Locate the cell with the specified text and output its [X, Y] center coordinate. 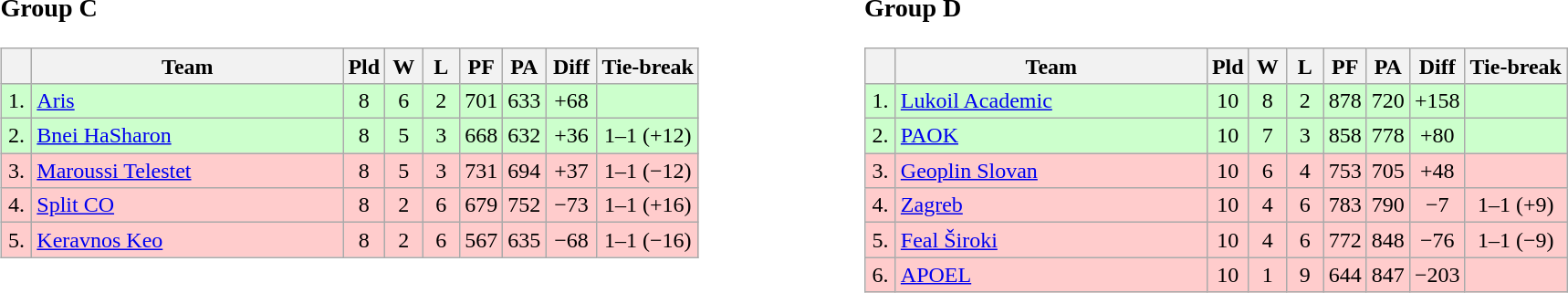
9 [1305, 275]
1–1 (−16) [648, 240]
567 [482, 240]
+37 [571, 171]
705 [1387, 171]
1–1 (+12) [648, 136]
+158 [1437, 100]
−68 [571, 240]
Feal Široki [1051, 240]
Geoplin Slovan [1051, 171]
Maroussi Telestet [188, 171]
720 [1387, 100]
753 [1345, 171]
Lukoil Academic [1051, 100]
772 [1345, 240]
6. [881, 275]
+36 [571, 136]
1–1 (−12) [648, 171]
−7 [1437, 205]
635 [524, 240]
1–1 (+16) [648, 205]
+48 [1437, 171]
−203 [1437, 275]
+68 [571, 100]
878 [1345, 100]
679 [482, 205]
644 [1345, 275]
1–1 (−9) [1516, 240]
847 [1387, 275]
752 [524, 205]
1 [1267, 275]
858 [1345, 136]
APOEL [1051, 275]
790 [1387, 205]
633 [524, 100]
Aris [188, 100]
Keravnos Keo [188, 240]
7 [1267, 136]
−73 [571, 205]
632 [524, 136]
783 [1345, 205]
−76 [1437, 240]
Bnei HaSharon [188, 136]
778 [1387, 136]
668 [482, 136]
848 [1387, 240]
731 [482, 171]
Split CO [188, 205]
Zagreb [1051, 205]
PAOK [1051, 136]
701 [482, 100]
694 [524, 171]
1–1 (+9) [1516, 205]
+80 [1437, 136]
